Locate the cell with the specified text and output its [X, Y] center coordinate. 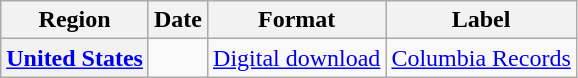
Columbia Records [481, 58]
Label [481, 20]
Format [297, 20]
Region [75, 20]
Date [178, 20]
Digital download [297, 58]
United States [75, 58]
